Detect which cell encompasses the target text, then output its [X, Y] center coordinate. 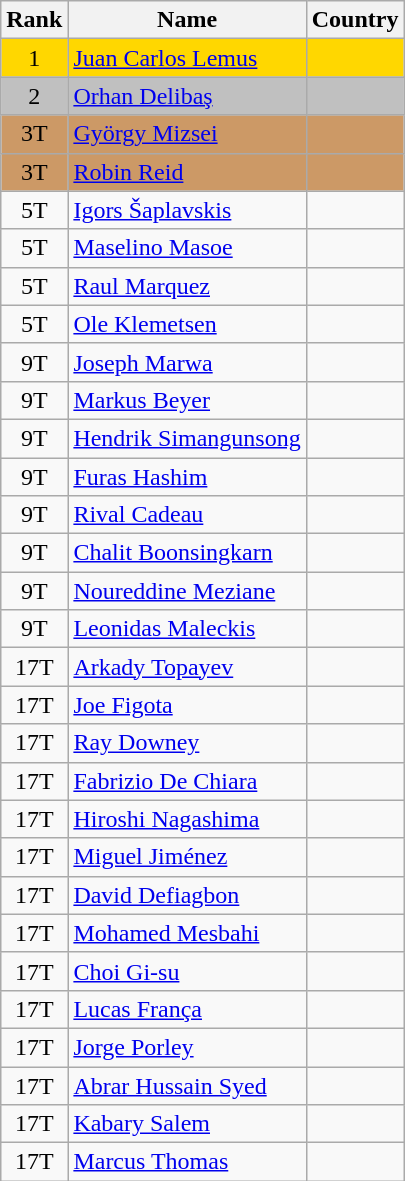
1 [34, 58]
2 [34, 96]
Hendrik Simangunsong [187, 438]
Abrar Hussain Syed [187, 1085]
Juan Carlos Lemus [187, 58]
Maselino Masoe [187, 248]
Country [355, 20]
Name [187, 20]
Raul Marquez [187, 286]
György Mizsei [187, 134]
Rank [34, 20]
Fabrizio De Chiara [187, 781]
Miguel Jiménez [187, 857]
Robin Reid [187, 172]
Leonidas Maleckis [187, 629]
Arkady Topayev [187, 667]
Ole Klemetsen [187, 324]
Kabary Salem [187, 1124]
Ray Downey [187, 743]
Joe Figota [187, 705]
David Defiagbon [187, 895]
Mohamed Mesbahi [187, 933]
Igors Šaplavskis [187, 210]
Furas Hashim [187, 477]
Noureddine Meziane [187, 591]
Lucas França [187, 1009]
Orhan Delibaş [187, 96]
Rival Cadeau [187, 515]
Marcus Thomas [187, 1162]
Jorge Porley [187, 1047]
Chalit Boonsingkarn [187, 553]
Markus Beyer [187, 400]
Hiroshi Nagashima [187, 819]
Joseph Marwa [187, 362]
Choi Gi-su [187, 971]
